Find where the given text appears and provide that cell's center as [X, Y] coordinate. 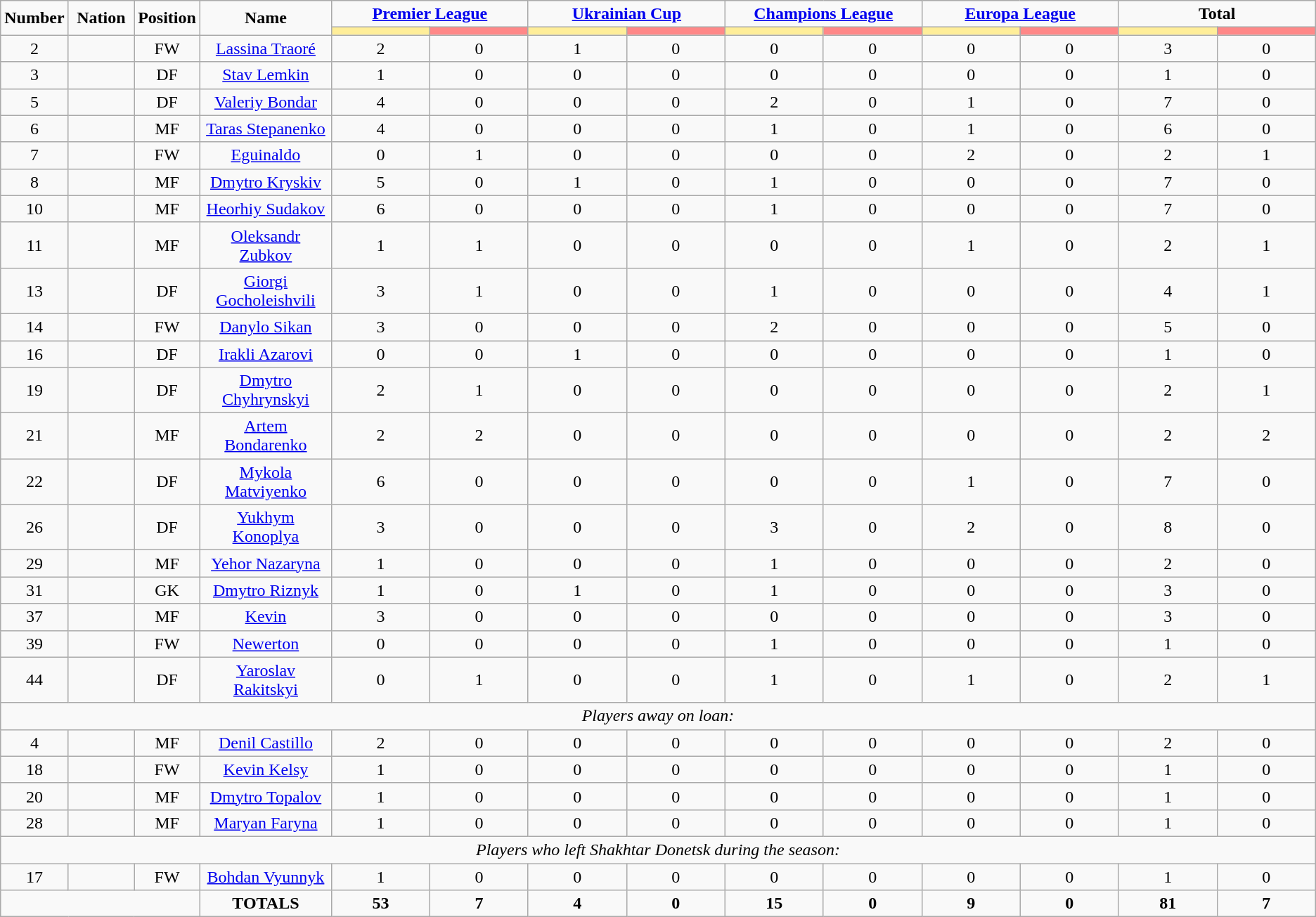
22 [34, 482]
Name [266, 18]
29 [34, 564]
Players who left Shakhtar Donetsk during the season: [658, 850]
Dmytro Chyhrynskyi [266, 391]
37 [34, 617]
28 [34, 823]
14 [34, 327]
81 [1168, 904]
15 [774, 904]
Irakli Azarovi [266, 353]
Kevin Kelsy [266, 769]
Total [1217, 14]
Ukrainian Cup [626, 14]
Champions League [823, 14]
Nation [101, 18]
Dmytro Kryskiv [266, 182]
Position [167, 18]
11 [34, 245]
Maryan Faryna [266, 823]
Premier League [430, 14]
TOTALS [266, 904]
Valeriy Bondar [266, 102]
18 [34, 769]
39 [34, 644]
Dmytro Topalov [266, 796]
17 [34, 876]
GK [167, 590]
Taras Stepanenko [266, 129]
Kevin [266, 617]
Lassina Traoré [266, 48]
Heorhiy Sudakov [266, 209]
Stav Lemkin [266, 75]
Bohdan Vyunnyk [266, 876]
44 [34, 680]
31 [34, 590]
Mykola Matviyenko [266, 482]
Artem Bondarenko [266, 436]
Denil Castillo [266, 743]
Dmytro Riznyk [266, 590]
Europa League [1020, 14]
16 [34, 353]
19 [34, 391]
21 [34, 436]
53 [380, 904]
Newerton [266, 644]
Yukhym Konoplya [266, 527]
Number [34, 18]
26 [34, 527]
13 [34, 291]
Oleksandr Zubkov [266, 245]
Giorgi Gocholeishvili [266, 291]
Yaroslav Rakitskyi [266, 680]
Eguinaldo [266, 155]
20 [34, 796]
Players away on loan: [658, 716]
9 [971, 904]
10 [34, 209]
Yehor Nazaryna [266, 564]
Danylo Sikan [266, 327]
